Pinpoint the cell where the given text exists, returning its [X, Y] midpoint coordinate. 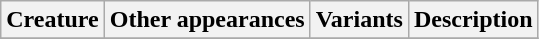
Other appearances [207, 20]
Description [473, 20]
Creature [52, 20]
Variants [359, 20]
